Search for the cell housing the specified text and yield its [X, Y] center coordinate. 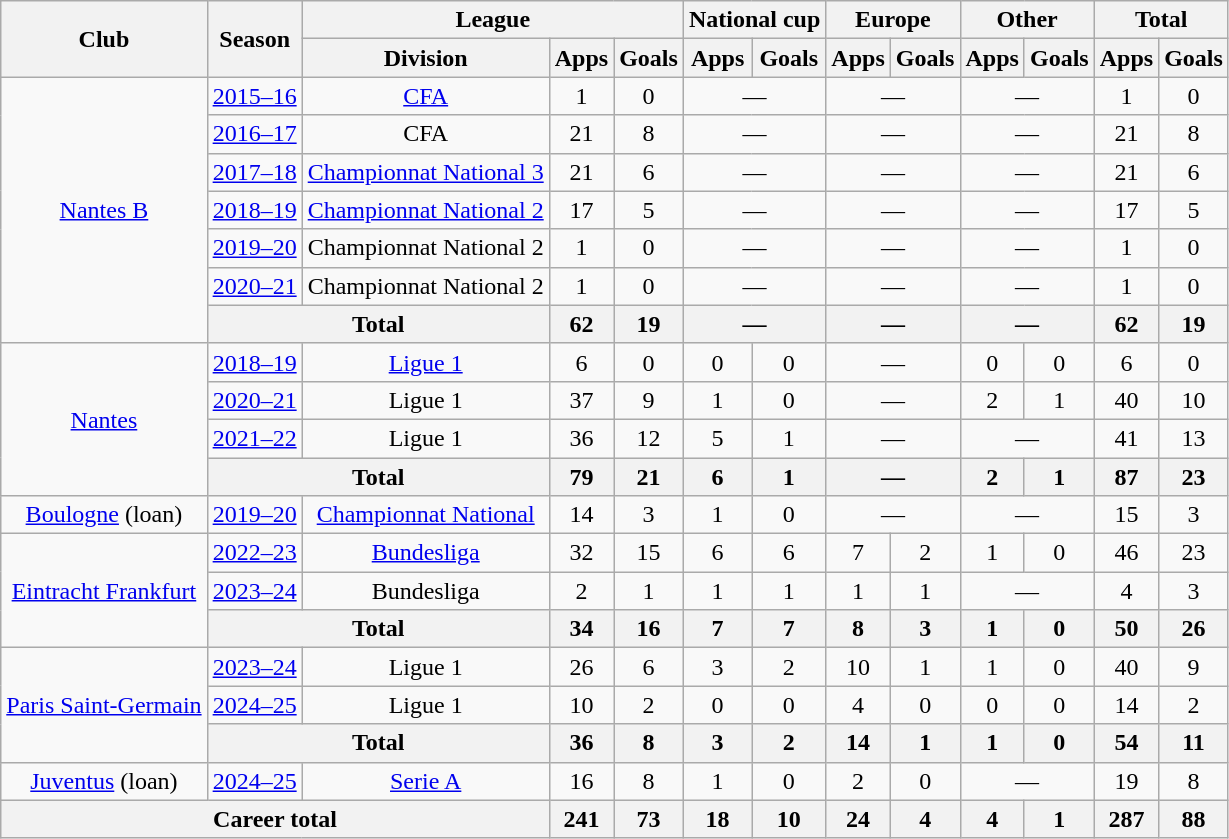
League [492, 20]
National cup [754, 20]
Europe [893, 20]
32 [581, 553]
54 [1126, 743]
87 [1126, 477]
Juventus (loan) [104, 781]
2015–16 [254, 96]
2021–22 [254, 438]
12 [649, 438]
Boulogne (loan) [104, 515]
34 [581, 629]
50 [1126, 629]
Club [104, 39]
18 [717, 819]
Other [1027, 20]
Nantes B [104, 210]
46 [1126, 553]
Career total [275, 819]
Division [426, 58]
88 [1194, 819]
Championnat National [426, 515]
24 [858, 819]
37 [581, 400]
287 [1126, 819]
Paris Saint-Germain [104, 705]
2016–17 [254, 134]
Eintracht Frankfurt [104, 591]
Serie A [426, 781]
73 [649, 819]
2022–23 [254, 553]
Season [254, 39]
2017–18 [254, 172]
13 [1194, 438]
41 [1126, 438]
241 [581, 819]
Championnat National 3 [426, 172]
79 [581, 477]
Nantes [104, 419]
11 [1194, 743]
